Pinpoint the cell where the given text exists, returning its (X, Y) midpoint coordinate. 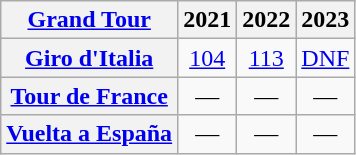
113 (266, 58)
Tour de France (90, 96)
Giro d'Italia (90, 58)
2023 (326, 20)
Vuelta a España (90, 134)
2022 (266, 20)
Grand Tour (90, 20)
DNF (326, 58)
2021 (208, 20)
104 (208, 58)
